For the text-containing cell, return its midpoint in (X, Y) coordinate format. 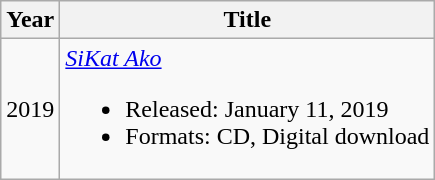
Title (248, 20)
2019 (30, 109)
Year (30, 20)
SiKat AkoReleased: January 11, 2019Formats: CD, Digital download (248, 109)
